Output the [x, y] coordinate of the center of the cell containing the given text.  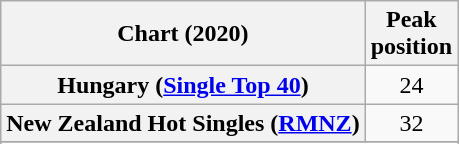
Peakposition [411, 34]
24 [411, 85]
New Zealand Hot Singles (RMNZ) [183, 123]
32 [411, 123]
Chart (2020) [183, 34]
Hungary (Single Top 40) [183, 85]
